Return (x, y) of the center of cell containing provided text 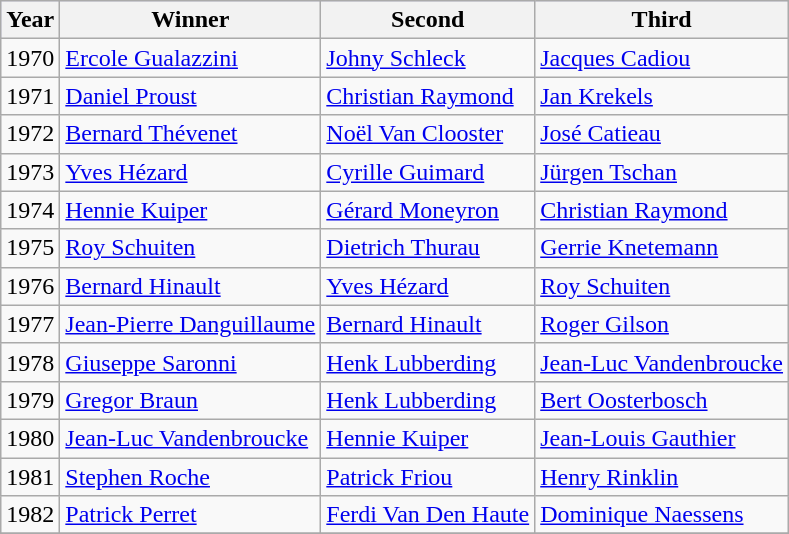
1974 (30, 210)
1979 (30, 400)
Year (30, 20)
1972 (30, 134)
Third (662, 20)
Gregor Braun (190, 400)
Johny Schleck (428, 58)
Noël Van Clooster (428, 134)
Jacques Cadiou (662, 58)
Second (428, 20)
Roger Gilson (662, 324)
1977 (30, 324)
1978 (30, 362)
Dominique Naessens (662, 515)
Jean-Pierre Danguillaume (190, 324)
Cyrille Guimard (428, 172)
1981 (30, 477)
Giuseppe Saronni (190, 362)
Bernard Thévenet (190, 134)
1973 (30, 172)
1975 (30, 248)
Gérard Moneyron (428, 210)
José Catieau (662, 134)
Gerrie Knetemann (662, 248)
Winner (190, 20)
Stephen Roche (190, 477)
Jan Krekels (662, 96)
Ferdi Van Den Haute (428, 515)
1970 (30, 58)
Dietrich Thurau (428, 248)
Jürgen Tschan (662, 172)
Bert Oosterbosch (662, 400)
Henry Rinklin (662, 477)
Patrick Friou (428, 477)
Ercole Gualazzini (190, 58)
Patrick Perret (190, 515)
Jean-Louis Gauthier (662, 438)
1976 (30, 286)
1980 (30, 438)
1971 (30, 96)
Daniel Proust (190, 96)
1982 (30, 515)
